Pinpoint the cell where the given text exists, returning its (X, Y) midpoint coordinate. 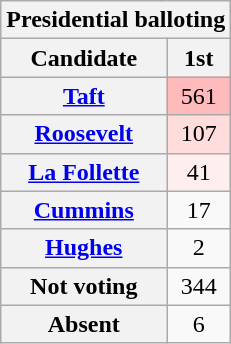
Roosevelt (84, 134)
17 (199, 210)
Presidential balloting (116, 20)
Absent (84, 324)
Hughes (84, 248)
2 (199, 248)
107 (199, 134)
1st (199, 58)
41 (199, 172)
Cummins (84, 210)
Candidate (84, 58)
La Follette (84, 172)
344 (199, 286)
Not voting (84, 286)
6 (199, 324)
Taft (84, 96)
561 (199, 96)
